Identify which cell holds the provided text, then report its [x, y] central coordinate. 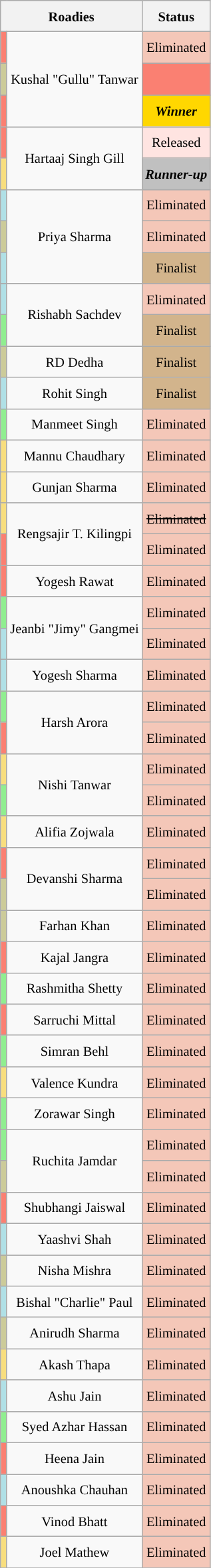
Shubhangi Jaiswal [75, 1208]
Nishi Tanwar [75, 785]
Zorawar Singh [75, 1114]
Ashu Jain [75, 1395]
Simran Behl [75, 1051]
Released [176, 142]
Rohit Singh [75, 393]
Akash Thapa [75, 1365]
Mannu Chaudhary [75, 456]
Harsh Arora [75, 722]
Anoushka Chauhan [75, 1490]
Rishabh Sachdev [75, 314]
Vinod Bhatt [75, 1520]
Kajal Jangra [75, 957]
Farhan Khan [75, 925]
Winner [176, 110]
Valence Kundra [75, 1082]
Nisha Mishra [75, 1270]
Priya Sharma [75, 237]
Roadies [72, 16]
Runner-up [176, 174]
Rengsajir T. Kilingpi [75, 534]
Gunjan Sharma [75, 486]
Status [176, 16]
Devanshi Sharma [75, 878]
Sarruchi Mittal [75, 1019]
Bishal "Charlie" Paul [75, 1301]
Heena Jain [75, 1458]
Hartaaj Singh Gill [75, 157]
Alifia Zojwala [75, 832]
Jeanbi "Jimy" Gangmei [75, 628]
Anirudh Sharma [75, 1333]
Rashmitha Shetty [75, 989]
Yaashvi Shah [75, 1238]
Syed Azhar Hassan [75, 1427]
Joel Mathew [75, 1552]
Kushal "Gullu" Tanwar [75, 80]
Ruchita Jamdar [75, 1160]
RD Dedha [75, 361]
Yogesh Rawat [75, 581]
Manmeet Singh [75, 424]
Yogesh Sharma [75, 675]
